Identify which cell holds the provided text, then report its (x, y) central coordinate. 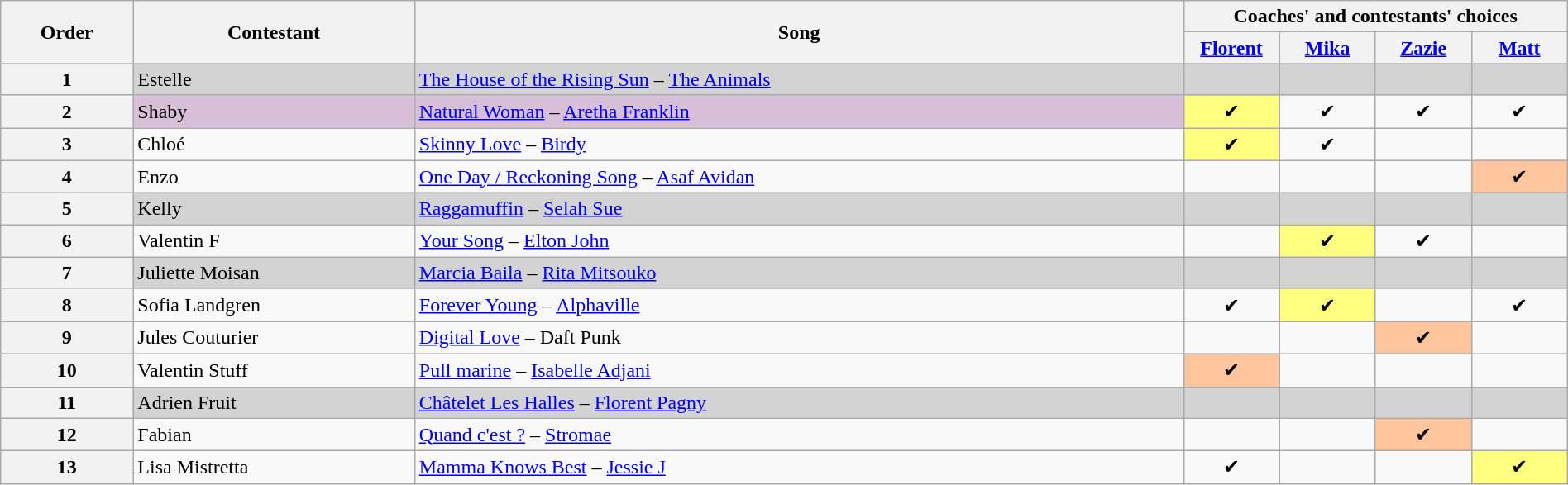
Juliette Moisan (274, 273)
8 (67, 305)
Valentin F (274, 241)
Your Song – Elton John (799, 241)
10 (67, 370)
Lisa Mistretta (274, 468)
Shaby (274, 112)
6 (67, 241)
4 (67, 177)
3 (67, 144)
Coaches' and contestants' choices (1375, 17)
Matt (1519, 48)
Chloé (274, 144)
9 (67, 338)
One Day / Reckoning Song – Asaf Avidan (799, 177)
2 (67, 112)
Pull marine – Isabelle Adjani (799, 370)
Sofia Landgren (274, 305)
13 (67, 468)
Zazie (1423, 48)
The House of the Rising Sun – The Animals (799, 79)
1 (67, 79)
Skinny Love – Birdy (799, 144)
Enzo (274, 177)
Forever Young – Alphaville (799, 305)
Estelle (274, 79)
Quand c'est ? – Stromae (799, 435)
Order (67, 32)
Raggamuffin – Selah Sue (799, 209)
Châtelet Les Halles – Florent Pagny (799, 402)
Valentin Stuff (274, 370)
Fabian (274, 435)
12 (67, 435)
Marcia Baila – Rita Mitsouko (799, 273)
11 (67, 402)
Kelly (274, 209)
Jules Couturier (274, 338)
Natural Woman – Aretha Franklin (799, 112)
Song (799, 32)
Contestant (274, 32)
7 (67, 273)
Mika (1327, 48)
5 (67, 209)
Adrien Fruit (274, 402)
Mamma Knows Best – Jessie J (799, 468)
Digital Love – Daft Punk (799, 338)
Florent (1231, 48)
